Provide the (x, y) coordinate of the cell's center where the given text is located.  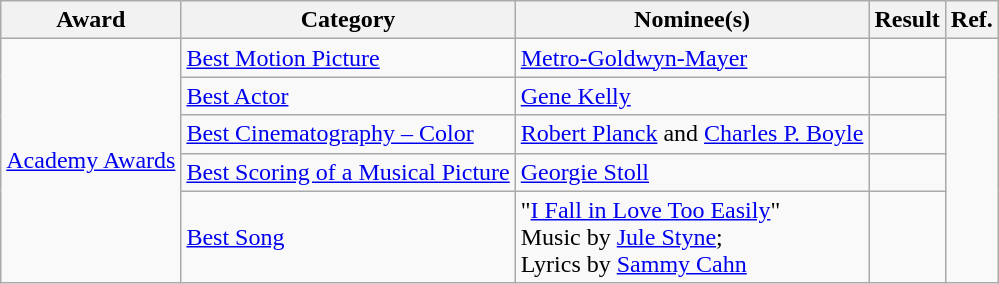
Best Song (348, 237)
Best Cinematography – Color (348, 134)
Robert Planck and Charles P. Boyle (692, 134)
Best Scoring of a Musical Picture (348, 172)
Gene Kelly (692, 96)
Ref. (972, 20)
Metro-Goldwyn-Mayer (692, 58)
Best Actor (348, 96)
Result (907, 20)
Best Motion Picture (348, 58)
Award (91, 20)
Georgie Stoll (692, 172)
"I Fall in Love Too Easily" Music by Jule Styne; Lyrics by Sammy Cahn (692, 237)
Category (348, 20)
Nominee(s) (692, 20)
Academy Awards (91, 161)
